Provide the (X, Y) coordinate of the cell's center where the given text is located.  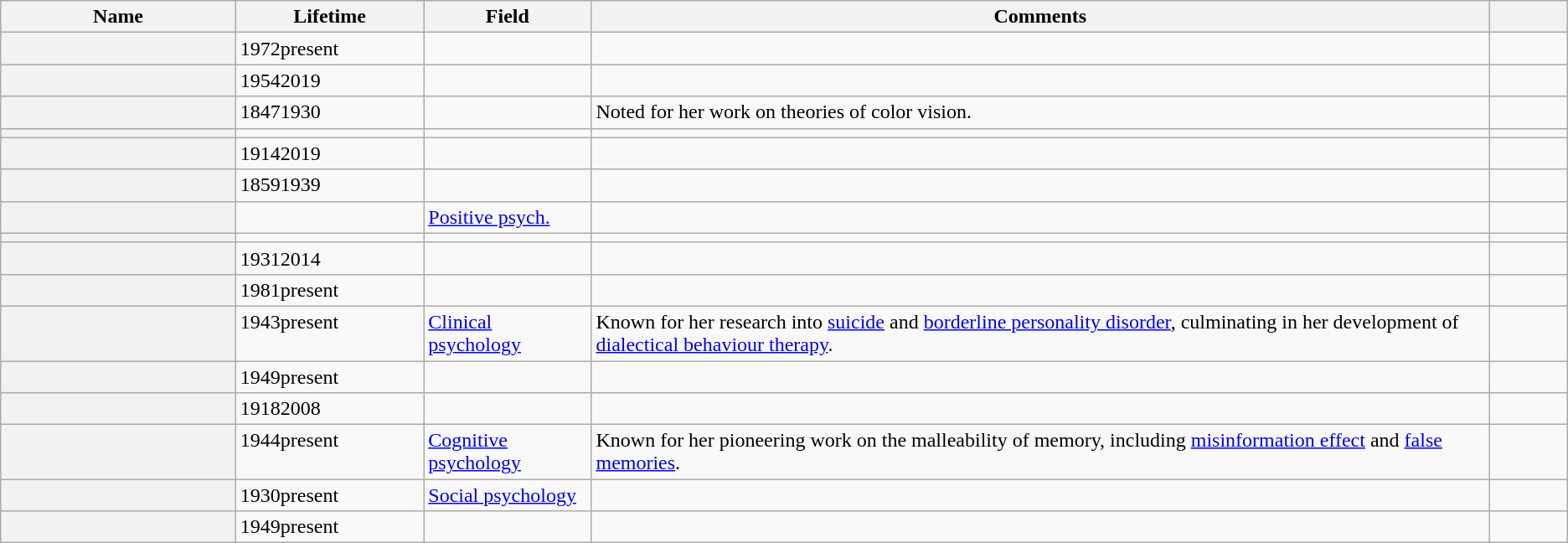
Lifetime (329, 17)
Known for her pioneering work on the malleability of memory, including misinformation effect and false memories. (1040, 452)
18471930 (329, 112)
Cognitive psychology (508, 452)
19182008 (329, 409)
19142019 (329, 153)
Clinical psychology (508, 334)
Positive psych. (508, 217)
1981present (329, 290)
1930present (329, 495)
Social psychology (508, 495)
19542019 (329, 80)
Noted for her work on theories of color vision. (1040, 112)
Field (508, 17)
18591939 (329, 185)
Known for her research into suicide and borderline personality disorder, culminating in her development of dialectical behaviour therapy. (1040, 334)
19312014 (329, 258)
Name (119, 17)
1944present (329, 452)
1943present (329, 334)
1972present (329, 49)
Comments (1040, 17)
